From the cell containing the given text, extract its center point as (X, Y) coordinate. 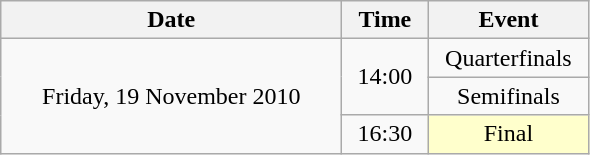
Time (385, 20)
16:30 (385, 134)
14:00 (385, 77)
Semifinals (508, 96)
Final (508, 134)
Friday, 19 November 2010 (172, 96)
Date (172, 20)
Event (508, 20)
Quarterfinals (508, 58)
